Capture the cell that displays the provided text and extract its [x, y] central coordinate. 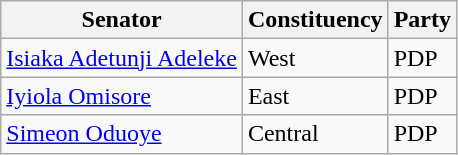
Iyiola Omisore [122, 96]
Simeon Oduoye [122, 134]
Isiaka Adetunji Adeleke [122, 58]
Party [422, 20]
Senator [122, 20]
Constituency [315, 20]
West [315, 58]
East [315, 96]
Central [315, 134]
